Determine the [x, y] coordinate at the center of the cell enclosing the given text.  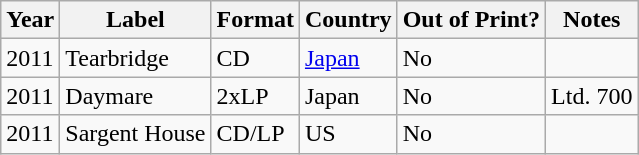
Ltd. 700 [592, 96]
Label [136, 20]
CD/LP [255, 134]
CD [255, 58]
2xLP [255, 96]
Daymare [136, 96]
Year [30, 20]
Tearbridge [136, 58]
Country [348, 20]
Notes [592, 20]
Format [255, 20]
Out of Print? [471, 20]
Sargent House [136, 134]
US [348, 134]
